For the text-containing cell, return its midpoint in [X, Y] coordinate format. 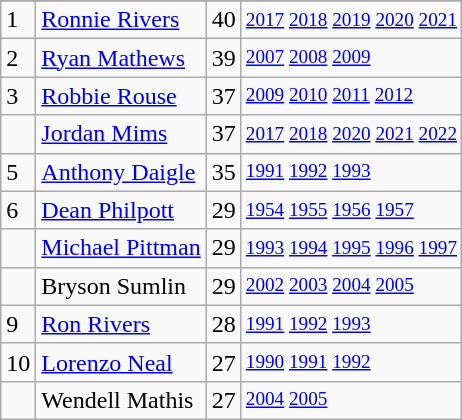
1 [18, 20]
9 [18, 324]
2 [18, 58]
Wendell Mathis [121, 400]
2017 2018 2019 2020 2021 [351, 20]
Ron Rivers [121, 324]
10 [18, 362]
Jordan Mims [121, 134]
Dean Philpott [121, 210]
Robbie Rouse [121, 96]
2017 2018 2020 2021 2022 [351, 134]
Ryan Mathews [121, 58]
35 [224, 172]
5 [18, 172]
1990 1991 1992 [351, 362]
3 [18, 96]
2004 2005 [351, 400]
39 [224, 58]
1993 1994 1995 1996 1997 [351, 248]
2009 2010 2011 2012 [351, 96]
1954 1955 1956 1957 [351, 210]
Bryson Sumlin [121, 286]
Michael Pittman [121, 248]
2007 2008 2009 [351, 58]
28 [224, 324]
40 [224, 20]
2002 2003 2004 2005 [351, 286]
Lorenzo Neal [121, 362]
6 [18, 210]
Ronnie Rivers [121, 20]
Anthony Daigle [121, 172]
